Pinpoint the cell where the given text exists, returning its (x, y) midpoint coordinate. 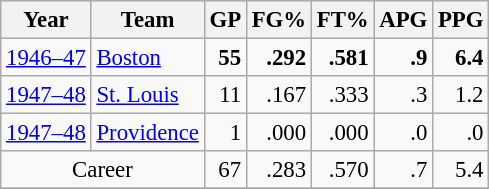
1 (225, 133)
.570 (342, 170)
APG (404, 20)
.283 (278, 170)
GP (225, 20)
5.4 (461, 170)
Year (46, 20)
.3 (404, 95)
.292 (278, 58)
St. Louis (148, 95)
Providence (148, 133)
.7 (404, 170)
1946–47 (46, 58)
PPG (461, 20)
.9 (404, 58)
.333 (342, 95)
FT% (342, 20)
6.4 (461, 58)
11 (225, 95)
55 (225, 58)
1.2 (461, 95)
Career (102, 170)
Team (148, 20)
67 (225, 170)
FG% (278, 20)
Boston (148, 58)
.581 (342, 58)
.167 (278, 95)
